Pinpoint the cell where the given text exists, returning its [x, y] midpoint coordinate. 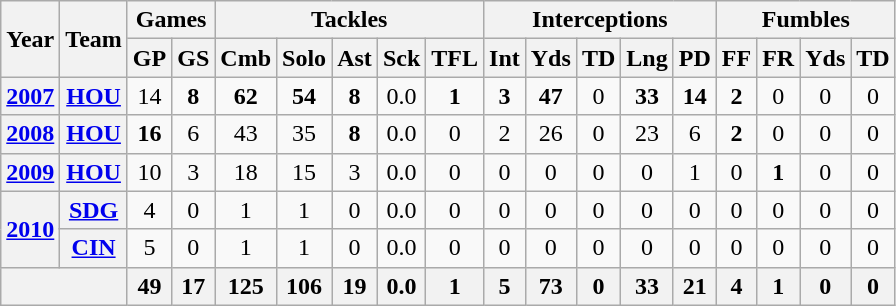
Int [505, 58]
Interceptions [600, 20]
2008 [30, 134]
GS [194, 58]
62 [246, 96]
Cmb [246, 58]
16 [149, 134]
GP [149, 58]
35 [304, 134]
CIN [94, 248]
47 [550, 96]
Lng [647, 58]
FR [778, 58]
Year [30, 39]
73 [550, 286]
Sck [401, 58]
Tackles [350, 20]
21 [694, 286]
43 [246, 134]
FF [736, 58]
17 [194, 286]
Fumbles [806, 20]
106 [304, 286]
23 [647, 134]
10 [149, 172]
Ast [355, 58]
15 [304, 172]
2007 [30, 96]
19 [355, 286]
Games [170, 20]
TFL [455, 58]
18 [246, 172]
Team [94, 39]
Solo [304, 58]
2010 [30, 229]
2009 [30, 172]
54 [304, 96]
SDG [94, 210]
125 [246, 286]
26 [550, 134]
49 [149, 286]
PD [694, 58]
